Pinpoint the cell where the given text exists, returning its (X, Y) midpoint coordinate. 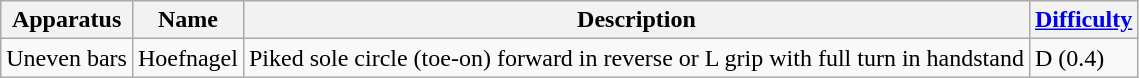
Description (636, 20)
Piked sole circle (toe-on) forward in reverse or L grip with full turn in handstand (636, 58)
Name (188, 20)
Hoefnagel (188, 58)
Apparatus (67, 20)
Difficulty (1083, 20)
Uneven bars (67, 58)
D (0.4) (1083, 58)
